Provide the (X, Y) coordinate of the cell's center where the given text is located.  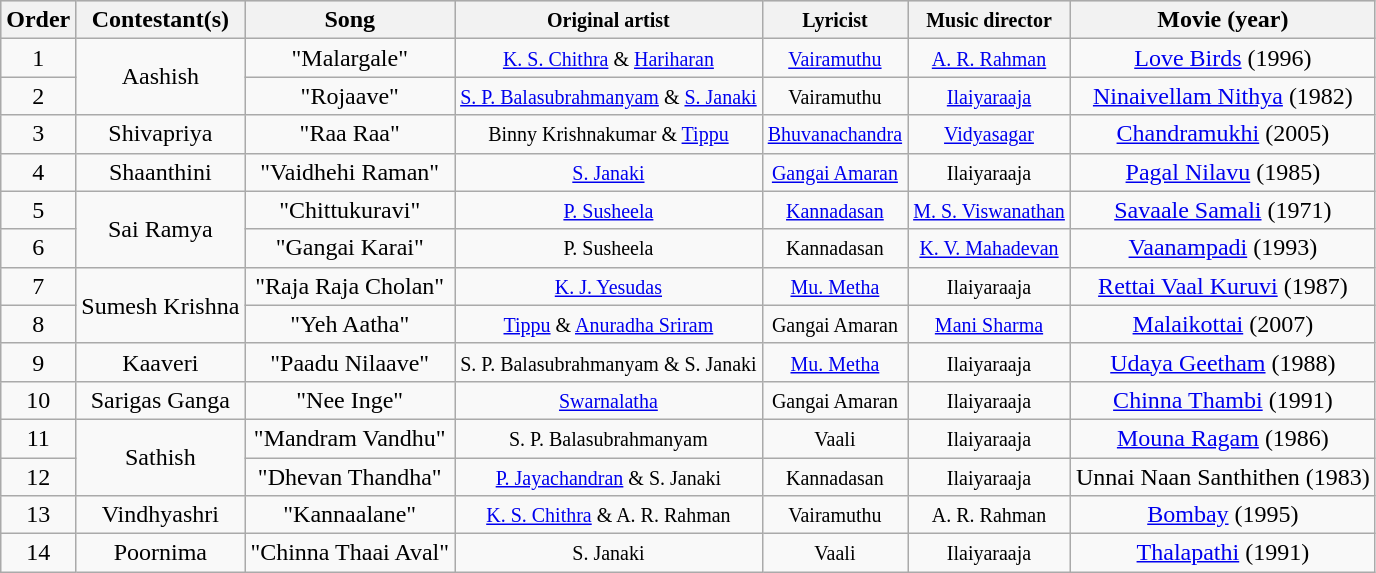
10 (38, 400)
11 (38, 438)
Bhuvanachandra (834, 134)
"Gangai Karai" (350, 248)
2 (38, 96)
Mani Sharma (990, 324)
Mouna Ragam (1986) (1222, 438)
K. S. Chithra & Hariharan (609, 58)
Song (350, 20)
Shaanthini (160, 172)
"Chinna Thaai Aval" (350, 553)
"Dhevan Thandha" (350, 477)
9 (38, 362)
"Kannaalane" (350, 515)
Music director (990, 20)
"Chittukuravi" (350, 210)
Chandramukhi (2005) (1222, 134)
Udaya Geetham (1988) (1222, 362)
Chinna Thambi (1991) (1222, 400)
7 (38, 286)
Sai Ramya (160, 229)
Kaaveri (160, 362)
Lyricist (834, 20)
Vindhyashri (160, 515)
Shivapriya (160, 134)
14 (38, 553)
Unnai Naan Santhithen (1983) (1222, 477)
"Mandram Vandhu" (350, 438)
Ninaivellam Nithya (1982) (1222, 96)
"Raja Raja Cholan" (350, 286)
Savaale Samali (1971) (1222, 210)
Movie (year) (1222, 20)
5 (38, 210)
Pagal Nilavu (1985) (1222, 172)
Vidyasagar (990, 134)
3 (38, 134)
"Yeh Aatha" (350, 324)
4 (38, 172)
K. J. Yesudas (609, 286)
"Vaidhehi Raman" (350, 172)
Love Birds (1996) (1222, 58)
"Nee Inge" (350, 400)
K. V. Mahadevan (990, 248)
6 (38, 248)
K. S. Chithra & A. R. Rahman (609, 515)
"Raa Raa" (350, 134)
Binny Krishnakumar & Tippu (609, 134)
Contestant(s) (160, 20)
Vaanampadi (1993) (1222, 248)
12 (38, 477)
"Malargale" (350, 58)
Thalapathi (1991) (1222, 553)
Rettai Vaal Kuruvi (1987) (1222, 286)
Original artist (609, 20)
Sarigas Ganga (160, 400)
"Paadu Nilaave" (350, 362)
Aashish (160, 77)
8 (38, 324)
Sumesh Krishna (160, 305)
Bombay (1995) (1222, 515)
Swarnalatha (609, 400)
S. P. Balasubrahmanyam (609, 438)
Malaikottai (2007) (1222, 324)
1 (38, 58)
Tippu & Anuradha Sriram (609, 324)
M. S. Viswanathan (990, 210)
Poornima (160, 553)
Sathish (160, 457)
13 (38, 515)
P. Jayachandran & S. Janaki (609, 477)
"Rojaave" (350, 96)
Order (38, 20)
